Extract the [X, Y] coordinate from the center of the cell holding the provided text.  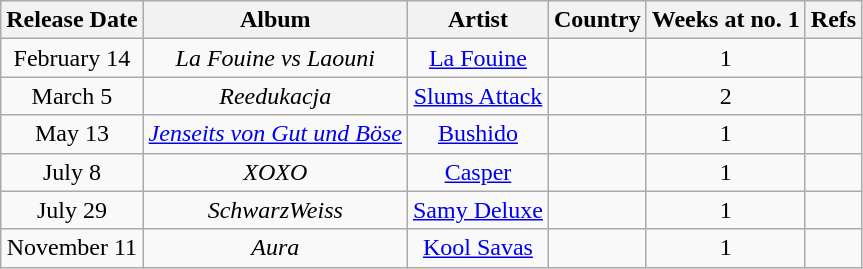
November 11 [72, 248]
Jenseits von Gut und Böse [275, 134]
Country [597, 20]
February 14 [72, 58]
La Fouine [478, 58]
Weeks at no. 1 [726, 20]
Reedukacja [275, 96]
March 5 [72, 96]
2 [726, 96]
Samy Deluxe [478, 210]
Casper [478, 172]
Album [275, 20]
May 13 [72, 134]
Refs [833, 20]
July 8 [72, 172]
Aura [275, 248]
Release Date [72, 20]
SchwarzWeiss [275, 210]
La Fouine vs Laouni [275, 58]
July 29 [72, 210]
Artist [478, 20]
Bushido [478, 134]
Slums Attack [478, 96]
Kool Savas [478, 248]
XOXO [275, 172]
